Output the (x, y) coordinate of the center of the cell containing the given text.  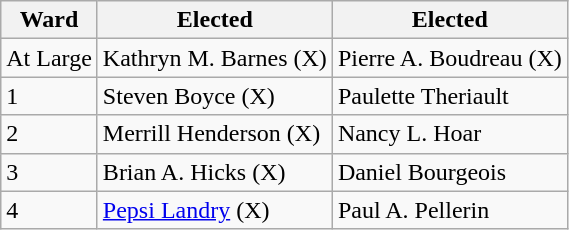
4 (50, 210)
Daniel Bourgeois (450, 172)
Kathryn M. Barnes (X) (214, 58)
Brian A. Hicks (X) (214, 172)
1 (50, 96)
Pierre A. Boudreau (X) (450, 58)
Ward (50, 20)
Paulette Theriault (450, 96)
At Large (50, 58)
Paul A. Pellerin (450, 210)
Nancy L. Hoar (450, 134)
Pepsi Landry (X) (214, 210)
2 (50, 134)
3 (50, 172)
Merrill Henderson (X) (214, 134)
Steven Boyce (X) (214, 96)
